Output the (x, y) coordinate of the center of the cell containing the given text.  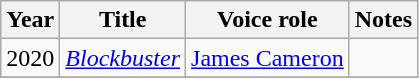
Notes (383, 20)
Blockbuster (123, 58)
Year (30, 20)
2020 (30, 58)
Title (123, 20)
Voice role (268, 20)
James Cameron (268, 58)
